Extract the [X, Y] coordinate from the center of the cell holding the provided text.  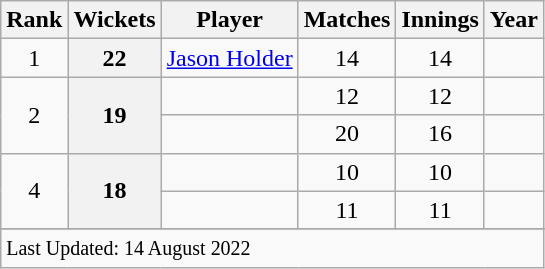
18 [114, 191]
1 [34, 58]
Last Updated: 14 August 2022 [272, 248]
Innings [440, 20]
Jason Holder [230, 58]
20 [347, 134]
19 [114, 115]
Player [230, 20]
22 [114, 58]
4 [34, 191]
Rank [34, 20]
16 [440, 134]
Year [514, 20]
2 [34, 115]
Wickets [114, 20]
Matches [347, 20]
